Pinpoint the cell where the given text exists, returning its [x, y] midpoint coordinate. 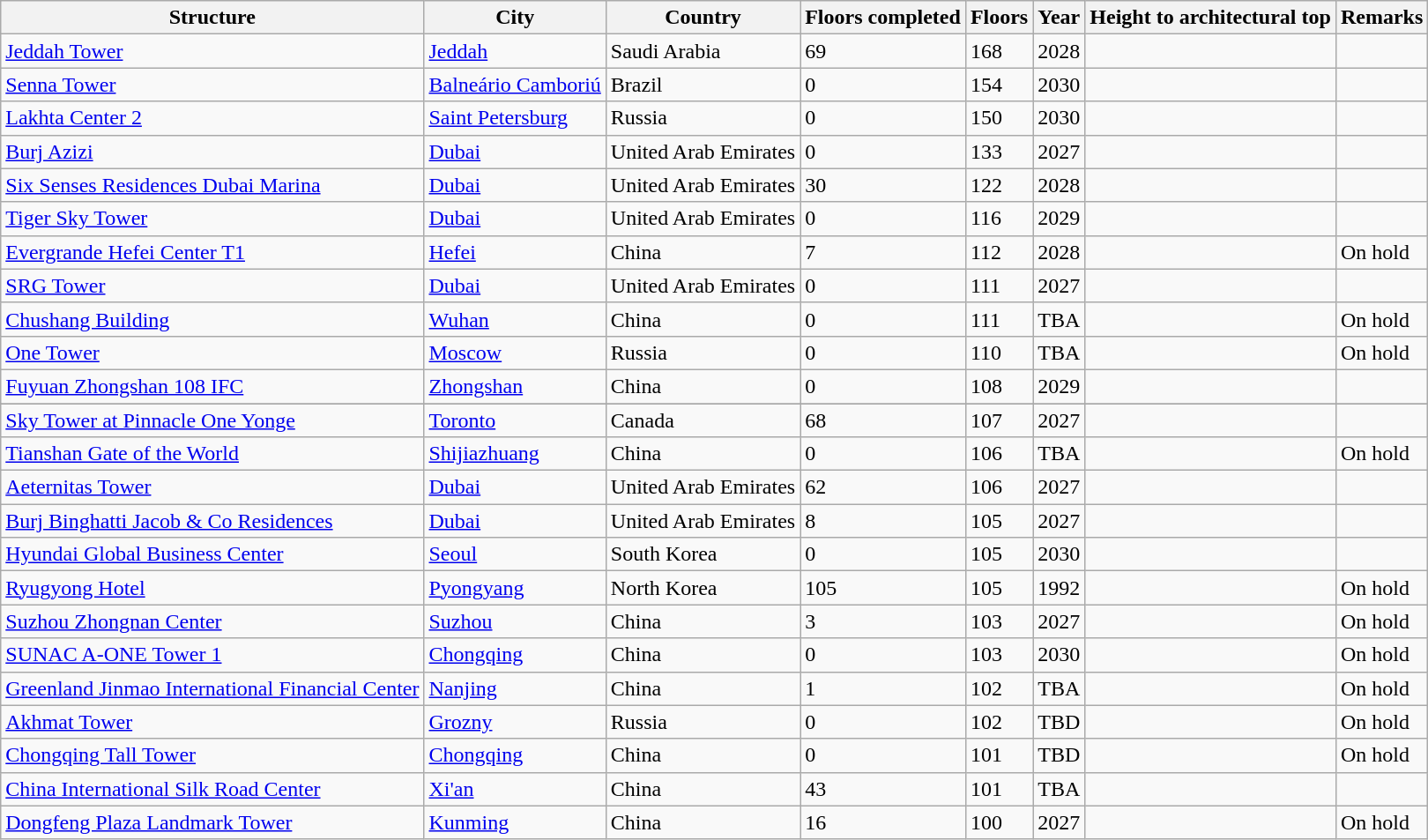
South Korea [703, 554]
Jeddah Tower [212, 51]
Saudi Arabia [703, 51]
Aeternitas Tower [212, 487]
7 [883, 252]
City [515, 18]
Moscow [515, 353]
Lakhta Center 2 [212, 118]
112 [999, 252]
Shijiazhuang [515, 454]
Structure [212, 18]
Seoul [515, 554]
Six Senses Residences Dubai Marina [212, 185]
62 [883, 487]
Ryugyong Hotel [212, 588]
Xi'an [515, 789]
Suzhou [515, 621]
8 [883, 521]
69 [883, 51]
Pyongyang [515, 588]
SRG Tower [212, 286]
30 [883, 185]
Remarks [1381, 18]
Balneário Camboriú [515, 85]
China International Silk Road Center [212, 789]
Tiger Sky Tower [212, 219]
Grozny [515, 722]
Hyundai Global Business Center [212, 554]
68 [883, 420]
Suzhou Zhongnan Center [212, 621]
Country [703, 18]
1992 [1060, 588]
43 [883, 789]
Sky Tower at Pinnacle One Yonge [212, 420]
Burj Binghatti Jacob & Co Residences [212, 521]
Chushang Building [212, 319]
107 [999, 420]
Wuhan [515, 319]
Canada [703, 420]
116 [999, 219]
110 [999, 353]
Senna Tower [212, 85]
150 [999, 118]
One Tower [212, 353]
Akhmat Tower [212, 722]
Greenland Jinmao International Financial Center [212, 688]
Nanjing [515, 688]
100 [999, 822]
122 [999, 185]
Chongqing Tall Tower [212, 755]
Evergrande Hefei Center T1 [212, 252]
Hefei [515, 252]
108 [999, 386]
Saint Petersburg [515, 118]
Year [1060, 18]
133 [999, 152]
154 [999, 85]
SUNAC A-ONE Tower 1 [212, 655]
North Korea [703, 588]
Height to architectural top [1211, 18]
Toronto [515, 420]
Tianshan Gate of the World [212, 454]
168 [999, 51]
Dongfeng Plaza Landmark Tower [212, 822]
Floors [999, 18]
Burj Azizi [212, 152]
Brazil [703, 85]
16 [883, 822]
Kunming [515, 822]
Floors completed [883, 18]
1 [883, 688]
Zhongshan [515, 386]
3 [883, 621]
Jeddah [515, 51]
Fuyuan Zhongshan 108 IFC [212, 386]
